Find where the given text appears and provide that cell's center as [X, Y] coordinate. 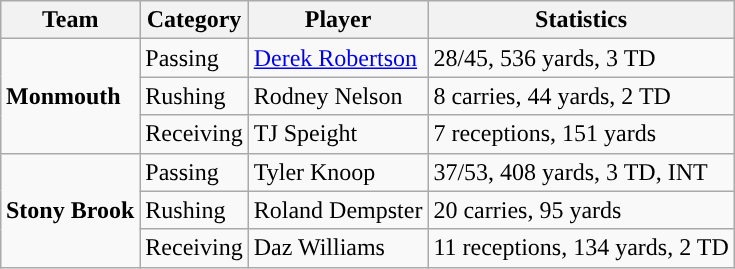
Stony Brook [70, 210]
Category [194, 20]
7 receptions, 151 yards [581, 134]
Statistics [581, 20]
20 carries, 95 yards [581, 210]
Tyler Knoop [338, 172]
Roland Dempster [338, 210]
Derek Robertson [338, 58]
Monmouth [70, 96]
Rodney Nelson [338, 96]
11 receptions, 134 yards, 2 TD [581, 248]
Daz Williams [338, 248]
8 carries, 44 yards, 2 TD [581, 96]
Player [338, 20]
TJ Speight [338, 134]
28/45, 536 yards, 3 TD [581, 58]
Team [70, 20]
37/53, 408 yards, 3 TD, INT [581, 172]
